Determine the [X, Y] coordinate at the center of the cell enclosing the given text.  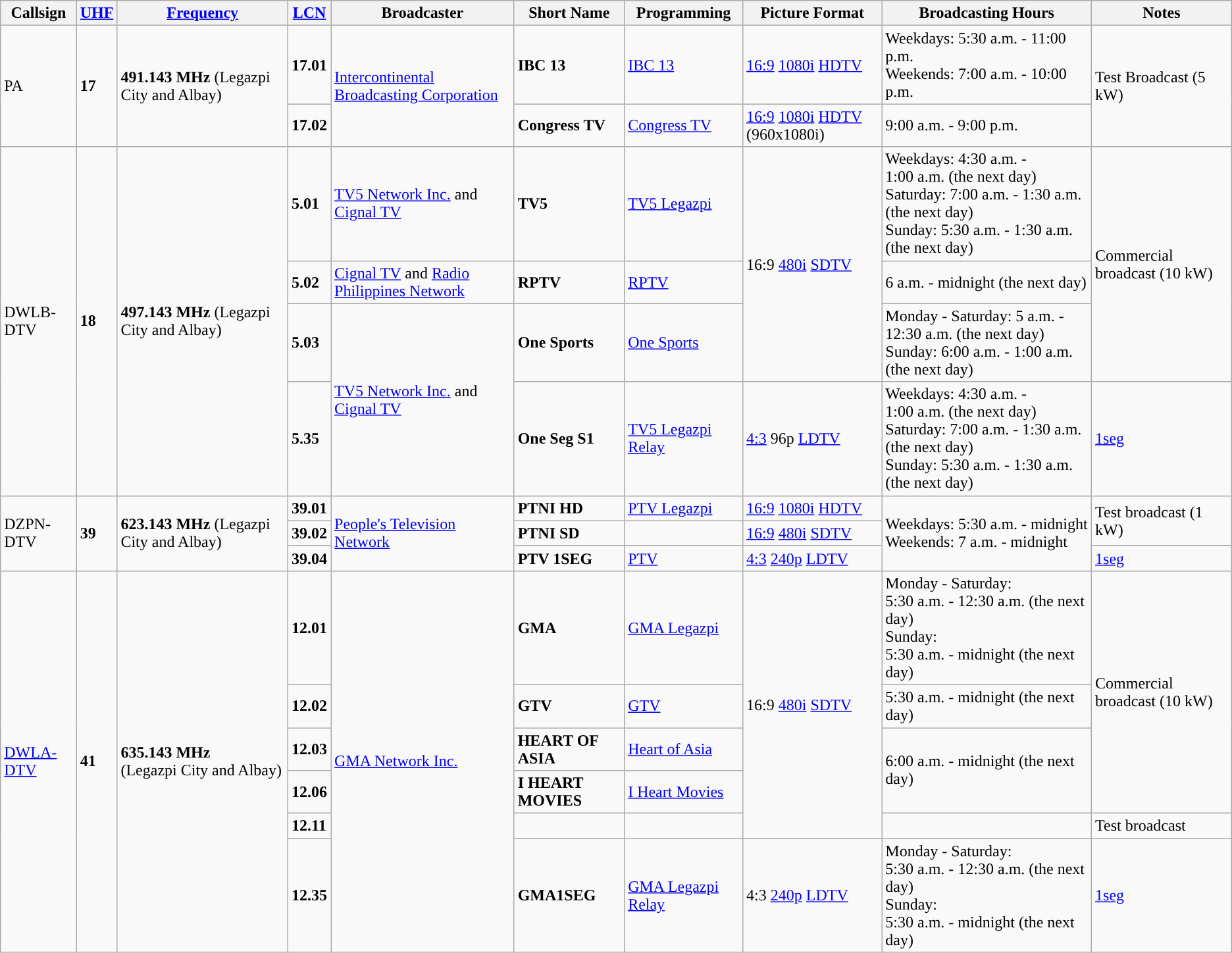
39.01 [309, 508]
GMA Legazpi [684, 628]
GMA Network Inc. [423, 761]
I HEART MOVIES [569, 792]
623.143 MHz (Legazpi City and Albay) [203, 533]
Notes [1162, 13]
Picture Format [812, 13]
Intercontinental Broadcasting Corporation [423, 86]
16:9 1080i HDTV (960x1080i) [812, 125]
17 [97, 86]
39.04 [309, 558]
Broadcasting Hours [987, 13]
UHF [97, 13]
DZPN-DTV [38, 533]
12.02 [309, 706]
Weekdays: 5:30 a.m. - midnight Weekends: 7 a.m. - midnight [987, 533]
Monday - Saturday: 5 a.m. - 12:30 a.m. (the next day) Sunday: 6:00 a.m. - 1:00 a.m. (the next day) [987, 342]
PTV 1SEG [569, 558]
6 a.m. - midnight (the next day) [987, 282]
497.143 MHz (Legazpi City and Albay) [203, 321]
12.06 [309, 792]
Short Name [569, 13]
17.02 [309, 125]
5.35 [309, 438]
Test broadcast [1162, 826]
Heart of Asia [684, 749]
Callsign [38, 13]
Weekdays: 5:30 a.m. - 11:00 p.m. Weekends: 7:00 a.m. - 10:00 p.m. [987, 64]
Test Broadcast (5 kW) [1162, 86]
5.02 [309, 282]
41 [97, 761]
PTV [684, 558]
DWLB-DTV [38, 321]
6:00 a.m. - midnight (the next day) [987, 771]
Programming [684, 13]
18 [97, 321]
5.03 [309, 342]
LCN [309, 13]
DWLA-DTV [38, 761]
PTNI SD [569, 533]
I Heart Movies [684, 792]
12.01 [309, 628]
39.02 [309, 533]
Test broadcast (1 kW) [1162, 521]
PTV Legazpi [684, 508]
TV5 [569, 204]
PA [38, 86]
One Seg S1 [569, 438]
PTNI HD [569, 508]
HEART OF ASIA [569, 749]
4:3 96p LDTV [812, 438]
GMA1SEG [569, 895]
5:30 a.m. - midnight (the next day) [987, 706]
5.01 [309, 204]
12.03 [309, 749]
12.11 [309, 826]
Frequency [203, 13]
491.143 MHz (Legazpi City and Albay) [203, 86]
9:00 a.m. - 9:00 p.m. [987, 125]
17.01 [309, 64]
GMA Legazpi Relay [684, 895]
Cignal TV and Radio Philippines Network [423, 282]
GMA [569, 628]
12.35 [309, 895]
Broadcaster [423, 13]
TV5 Legazpi Relay [684, 438]
39 [97, 533]
TV5 Legazpi [684, 204]
635.143 MHz(Legazpi City and Albay) [203, 761]
People's Television Network [423, 533]
